Capture the cell that displays the provided text and extract its (x, y) central coordinate. 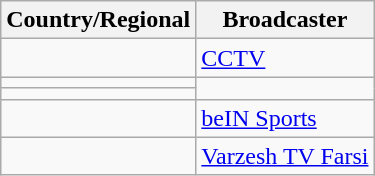
Broadcaster (285, 20)
Country/Regional (98, 20)
CCTV (285, 58)
beIN Sports (285, 118)
Varzesh TV Farsi (285, 156)
